Search for the cell housing the specified text and yield its (X, Y) center coordinate. 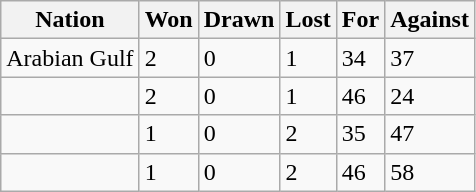
For (360, 20)
47 (430, 134)
35 (360, 134)
Against (430, 20)
Won (168, 20)
24 (430, 96)
Lost (308, 20)
Arabian Gulf (70, 58)
Drawn (239, 20)
Nation (70, 20)
58 (430, 172)
37 (430, 58)
34 (360, 58)
